Detect which cell encompasses the target text, then output its [X, Y] center coordinate. 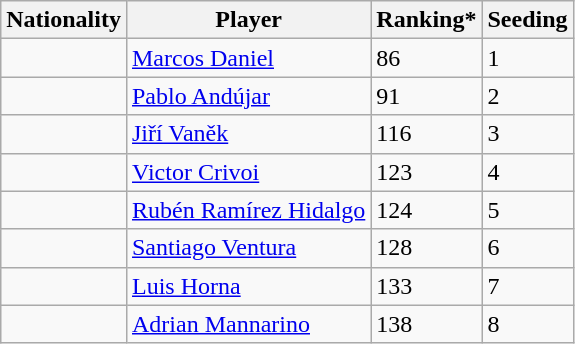
5 [528, 210]
2 [528, 96]
8 [528, 324]
Victor Crivoi [248, 172]
Pablo Andújar [248, 96]
86 [426, 58]
Luis Horna [248, 286]
4 [528, 172]
Player [248, 20]
116 [426, 134]
7 [528, 286]
Rubén Ramírez Hidalgo [248, 210]
124 [426, 210]
Adrian Mannarino [248, 324]
123 [426, 172]
Jiří Vaněk [248, 134]
133 [426, 286]
3 [528, 134]
Nationality [64, 20]
Marcos Daniel [248, 58]
6 [528, 248]
1 [528, 58]
Seeding [528, 20]
Santiago Ventura [248, 248]
91 [426, 96]
Ranking* [426, 20]
128 [426, 248]
138 [426, 324]
